Identify which cell holds the provided text, then report its (x, y) central coordinate. 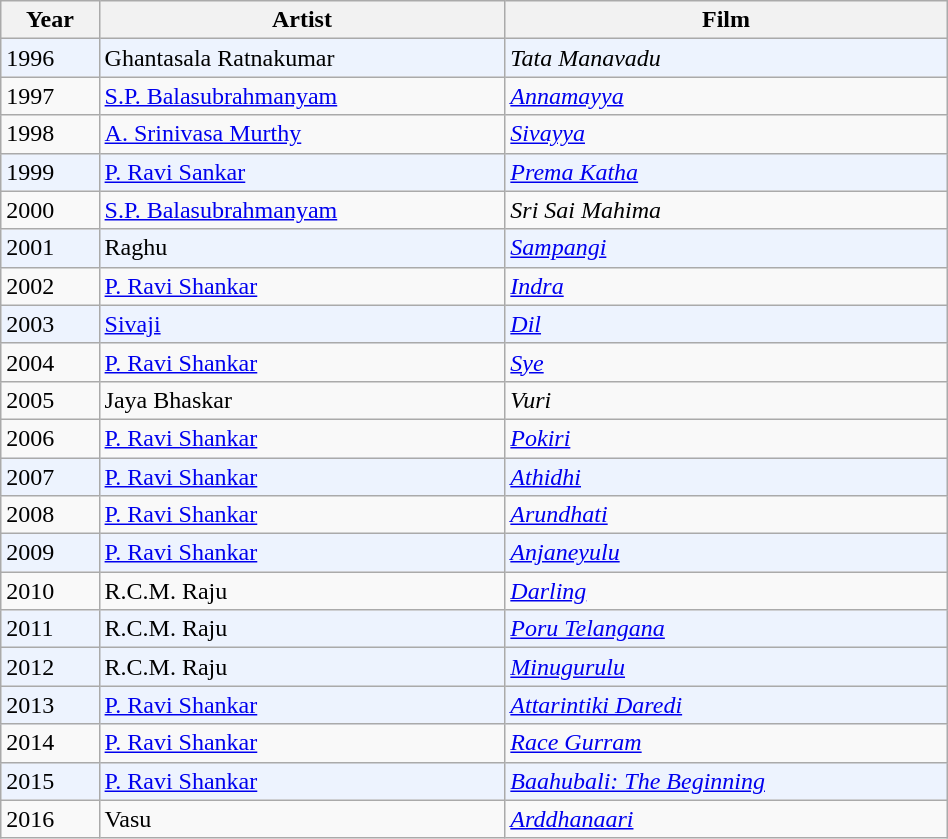
Film (726, 20)
Raghu (302, 248)
Minugurulu (726, 667)
Sye (726, 362)
Anjaneyulu (726, 553)
Vuri (726, 400)
2007 (50, 477)
2006 (50, 438)
Indra (726, 286)
A. Srinivasa Murthy (302, 134)
Tata Manavadu (726, 58)
2014 (50, 743)
1998 (50, 134)
Ghantasala Ratnakumar (302, 58)
2002 (50, 286)
1999 (50, 172)
1996 (50, 58)
Sri Sai Mahima (726, 210)
2009 (50, 553)
Race Gurram (726, 743)
2016 (50, 819)
2005 (50, 400)
2004 (50, 362)
Athidhi (726, 477)
1997 (50, 96)
2015 (50, 781)
2001 (50, 248)
Sivaji (302, 324)
Attarintiki Daredi (726, 705)
2010 (50, 591)
Sivayya (726, 134)
P. Ravi Sankar (302, 172)
Artist (302, 20)
Pokiri (726, 438)
Dil (726, 324)
2008 (50, 515)
Vasu (302, 819)
Arddhanaari (726, 819)
2011 (50, 629)
2000 (50, 210)
2012 (50, 667)
2003 (50, 324)
Annamayya (726, 96)
Darling (726, 591)
2013 (50, 705)
Arundhati (726, 515)
Baahubali: The Beginning (726, 781)
Sampangi (726, 248)
Jaya Bhaskar (302, 400)
Poru Telangana (726, 629)
Year (50, 20)
Prema Katha (726, 172)
